Provide the [X, Y] coordinate of the cell's center where the given text is located.  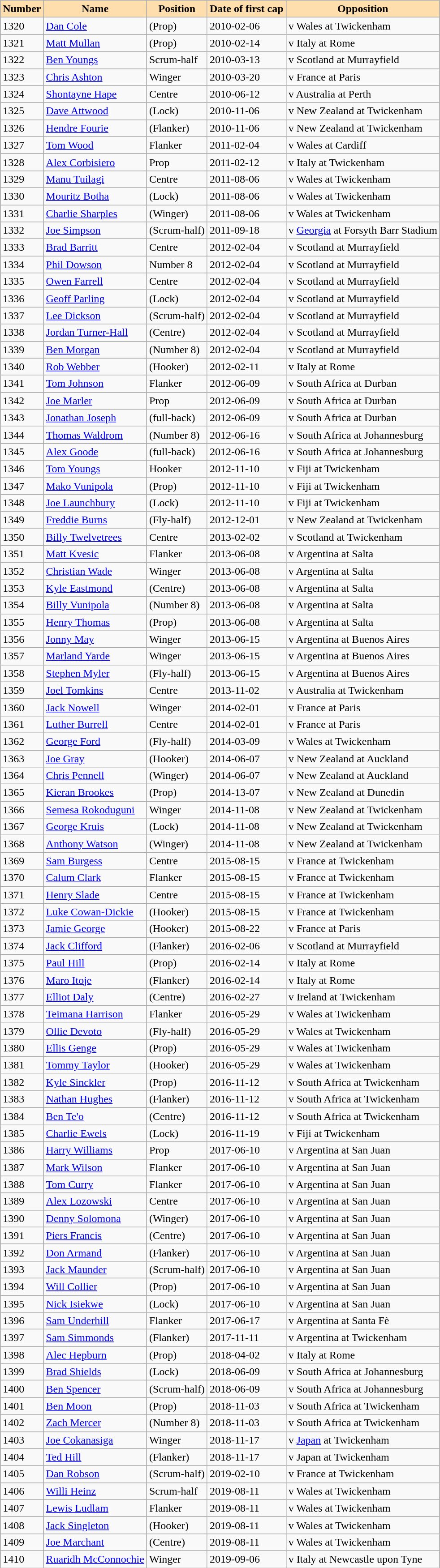
Alex Corbisiero [95, 162]
Dan Cole [95, 26]
1357 [22, 656]
1376 [22, 980]
2017-06-17 [246, 1321]
Alec Hepburn [95, 1355]
Sam Underhill [95, 1321]
Ellis Genge [95, 1048]
1365 [22, 793]
1331 [22, 214]
2011-09-18 [246, 231]
1346 [22, 469]
Sam Burgess [95, 861]
Ben Te'o [95, 1116]
1356 [22, 639]
Number [22, 9]
Chris Pennell [95, 776]
2014-13-07 [246, 793]
Brad Shields [95, 1372]
Shontayne Hape [95, 94]
1358 [22, 673]
Joe Simpson [95, 231]
1397 [22, 1338]
Hooker [177, 469]
1364 [22, 776]
Nathan Hughes [95, 1099]
v Argentina at Santa Fè [363, 1321]
Billy Twelvetrees [95, 537]
1377 [22, 997]
1354 [22, 605]
1375 [22, 963]
1349 [22, 520]
1381 [22, 1065]
1334 [22, 265]
Luke Cowan-Dickie [95, 912]
1353 [22, 588]
2016-11-19 [246, 1133]
George Ford [95, 741]
1370 [22, 878]
Lee Dickson [95, 316]
1352 [22, 571]
1340 [22, 367]
1402 [22, 1423]
Jonny May [95, 639]
Ted Hill [95, 1457]
1373 [22, 929]
1328 [22, 162]
1392 [22, 1252]
1405 [22, 1474]
Matt Kvesic [95, 554]
1363 [22, 759]
Sam Simmonds [95, 1338]
Date of first cap [246, 9]
Jamie George [95, 929]
Tom Wood [95, 145]
1404 [22, 1457]
Charlie Ewels [95, 1133]
Jack Clifford [95, 946]
1362 [22, 741]
Kieran Brookes [95, 793]
Mako Vunipola [95, 486]
Paul Hill [95, 963]
Marland Yarde [95, 656]
Will Collier [95, 1286]
Phil Dowson [95, 265]
1344 [22, 435]
Jack Singleton [95, 1525]
1338 [22, 333]
Anthony Watson [95, 844]
Calum Clark [95, 878]
Matt Mullan [95, 43]
1369 [22, 861]
Position [177, 9]
1410 [22, 1559]
1385 [22, 1133]
2011-02-12 [246, 162]
1379 [22, 1031]
1342 [22, 401]
Ben Spencer [95, 1389]
Joe Marchant [95, 1542]
1374 [22, 946]
Maro Itoje [95, 980]
1368 [22, 844]
Semesa Rokoduguni [95, 810]
2010-02-06 [246, 26]
Teimana Harrison [95, 1014]
Ruaridh McConnochie [95, 1559]
Joe Cokanasiga [95, 1440]
1391 [22, 1235]
Nick Isiekwe [95, 1304]
v Wales at Cardiff [363, 145]
1409 [22, 1542]
Rob Webber [95, 367]
2015-08-22 [246, 929]
Zach Mercer [95, 1423]
1399 [22, 1372]
2012-12-01 [246, 520]
2011-02-04 [246, 145]
1329 [22, 179]
Tom Johnson [95, 384]
1401 [22, 1406]
2013-11-02 [246, 690]
Chris Ashton [95, 77]
2010-03-20 [246, 77]
2014-03-09 [246, 741]
Jack Nowell [95, 707]
1388 [22, 1184]
2010-06-12 [246, 94]
Kyle Sinckler [95, 1082]
Christian Wade [95, 571]
v Australia at Twickenham [363, 690]
Dan Robson [95, 1474]
1396 [22, 1321]
1327 [22, 145]
Jordan Turner-Hall [95, 333]
1408 [22, 1525]
2019-02-10 [246, 1474]
1332 [22, 231]
1335 [22, 282]
Owen Farrell [95, 282]
Tom Youngs [95, 469]
1380 [22, 1048]
Manu Tuilagi [95, 179]
Denny Solomona [95, 1218]
1337 [22, 316]
1321 [22, 43]
1395 [22, 1304]
1348 [22, 503]
Number 8 [177, 265]
Brad Barritt [95, 248]
v Georgia at Forsyth Barr Stadium [363, 231]
1386 [22, 1150]
Ben Morgan [95, 350]
Mouritz Botha [95, 196]
v Italy at Newcastle upon Tyne [363, 1559]
v Ireland at Twickenham [363, 997]
1361 [22, 724]
Jonathan Joseph [95, 418]
Tom Curry [95, 1184]
Luther Burrell [95, 724]
2012-02-11 [246, 367]
1326 [22, 128]
1407 [22, 1508]
2010-02-14 [246, 43]
1325 [22, 111]
Dave Attwood [95, 111]
v Australia at Perth [363, 94]
1393 [22, 1269]
Lewis Ludlam [95, 1508]
1367 [22, 827]
1366 [22, 810]
Thomas Waldrom [95, 435]
v Argentina at Twickenham [363, 1338]
Hendre Fourie [95, 128]
Alex Goode [95, 452]
Freddie Burns [95, 520]
1322 [22, 60]
1372 [22, 912]
Mark Wilson [95, 1167]
Harry Williams [95, 1150]
1343 [22, 418]
1323 [22, 77]
Willi Heinz [95, 1491]
Elliot Daly [95, 997]
Henry Thomas [95, 622]
1350 [22, 537]
Stephen Myler [95, 673]
Joe Launchbury [95, 503]
2016-02-27 [246, 997]
1398 [22, 1355]
Kyle Eastmond [95, 588]
1333 [22, 248]
1371 [22, 895]
1320 [22, 26]
v Italy at Twickenham [363, 162]
1382 [22, 1082]
Tommy Taylor [95, 1065]
Ben Youngs [95, 60]
Joel Tomkins [95, 690]
Billy Vunipola [95, 605]
1400 [22, 1389]
1339 [22, 350]
Piers Francis [95, 1235]
1336 [22, 299]
Ollie Devoto [95, 1031]
2017-11-11 [246, 1338]
1403 [22, 1440]
1389 [22, 1201]
Alex Lozowski [95, 1201]
1345 [22, 452]
1406 [22, 1491]
Don Armand [95, 1252]
1383 [22, 1099]
1390 [22, 1218]
Joe Marler [95, 401]
1330 [22, 196]
Jack Maunder [95, 1269]
1355 [22, 622]
Opposition [363, 9]
Joe Gray [95, 759]
1359 [22, 690]
Charlie Sharples [95, 214]
1360 [22, 707]
Henry Slade [95, 895]
Ben Moon [95, 1406]
2016-02-06 [246, 946]
1341 [22, 384]
1384 [22, 1116]
1378 [22, 1014]
1347 [22, 486]
2010-03-13 [246, 60]
1351 [22, 554]
Name [95, 9]
2018-04-02 [246, 1355]
Geoff Parling [95, 299]
1387 [22, 1167]
v New Zealand at Dunedin [363, 793]
2013-02-02 [246, 537]
1394 [22, 1286]
George Kruis [95, 827]
v Scotland at Twickenham [363, 537]
1324 [22, 94]
2019-09-06 [246, 1559]
